Detect which cell encompasses the target text, then output its (X, Y) center coordinate. 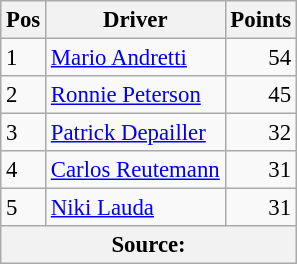
1 (24, 58)
2 (24, 95)
Patrick Depailler (136, 133)
54 (260, 58)
Pos (24, 20)
Points (260, 20)
Source: (149, 245)
3 (24, 133)
Driver (136, 20)
5 (24, 208)
45 (260, 95)
32 (260, 133)
4 (24, 170)
Mario Andretti (136, 58)
Carlos Reutemann (136, 170)
Ronnie Peterson (136, 95)
Niki Lauda (136, 208)
